Extract the (x, y) coordinate from the center of the cell holding the provided text.  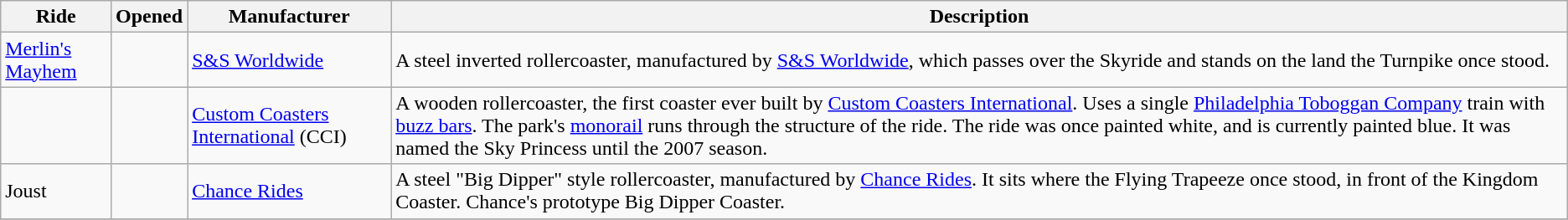
Chance Rides (290, 191)
Ride (56, 17)
Custom Coasters International (CCI) (290, 125)
Description (980, 17)
Manufacturer (290, 17)
A steel inverted rollercoaster, manufactured by S&S Worldwide, which passes over the Skyride and stands on the land the Turnpike once stood. (980, 60)
Opened (149, 17)
S&S Worldwide (290, 60)
Merlin's Mayhem (56, 60)
Joust (56, 191)
